Locate the cell with the specified text and output its (x, y) center coordinate. 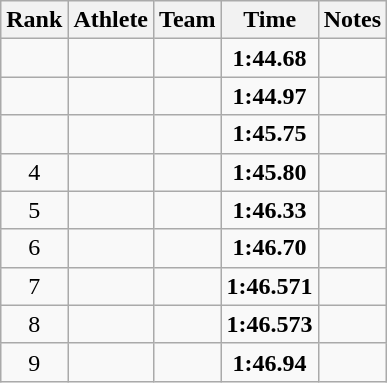
8 (34, 324)
1:46.70 (270, 248)
7 (34, 286)
Rank (34, 20)
Athlete (111, 20)
1:45.75 (270, 134)
1:46.573 (270, 324)
Notes (352, 20)
5 (34, 210)
6 (34, 248)
Time (270, 20)
1:46.94 (270, 362)
1:46.33 (270, 210)
Team (188, 20)
4 (34, 172)
9 (34, 362)
1:44.97 (270, 96)
1:46.571 (270, 286)
1:45.80 (270, 172)
1:44.68 (270, 58)
